Pinpoint the cell where the given text exists, returning its (x, y) midpoint coordinate. 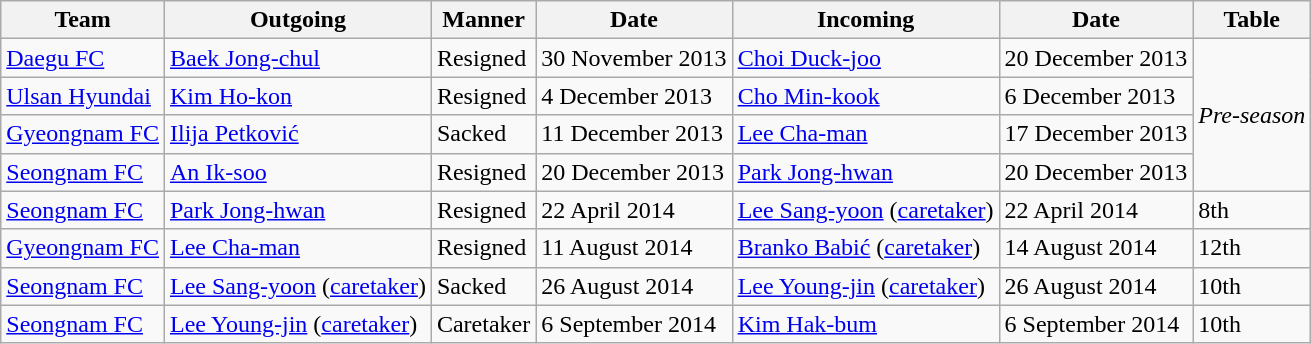
Caretaker (483, 324)
Daegu FC (83, 58)
30 November 2013 (634, 58)
Ilija Petković (298, 134)
11 December 2013 (634, 134)
Team (83, 20)
12th (1252, 248)
8th (1252, 210)
Incoming (866, 20)
6 December 2013 (1096, 96)
Kim Hak-bum (866, 324)
4 December 2013 (634, 96)
Table (1252, 20)
11 August 2014 (634, 248)
14 August 2014 (1096, 248)
Baek Jong-chul (298, 58)
Manner (483, 20)
Branko Babić (caretaker) (866, 248)
Outgoing (298, 20)
17 December 2013 (1096, 134)
Pre-season (1252, 115)
Choi Duck-joo (866, 58)
Kim Ho-kon (298, 96)
An Ik-soo (298, 172)
Ulsan Hyundai (83, 96)
Cho Min-kook (866, 96)
